Locate the cell with the specified text and output its (X, Y) center coordinate. 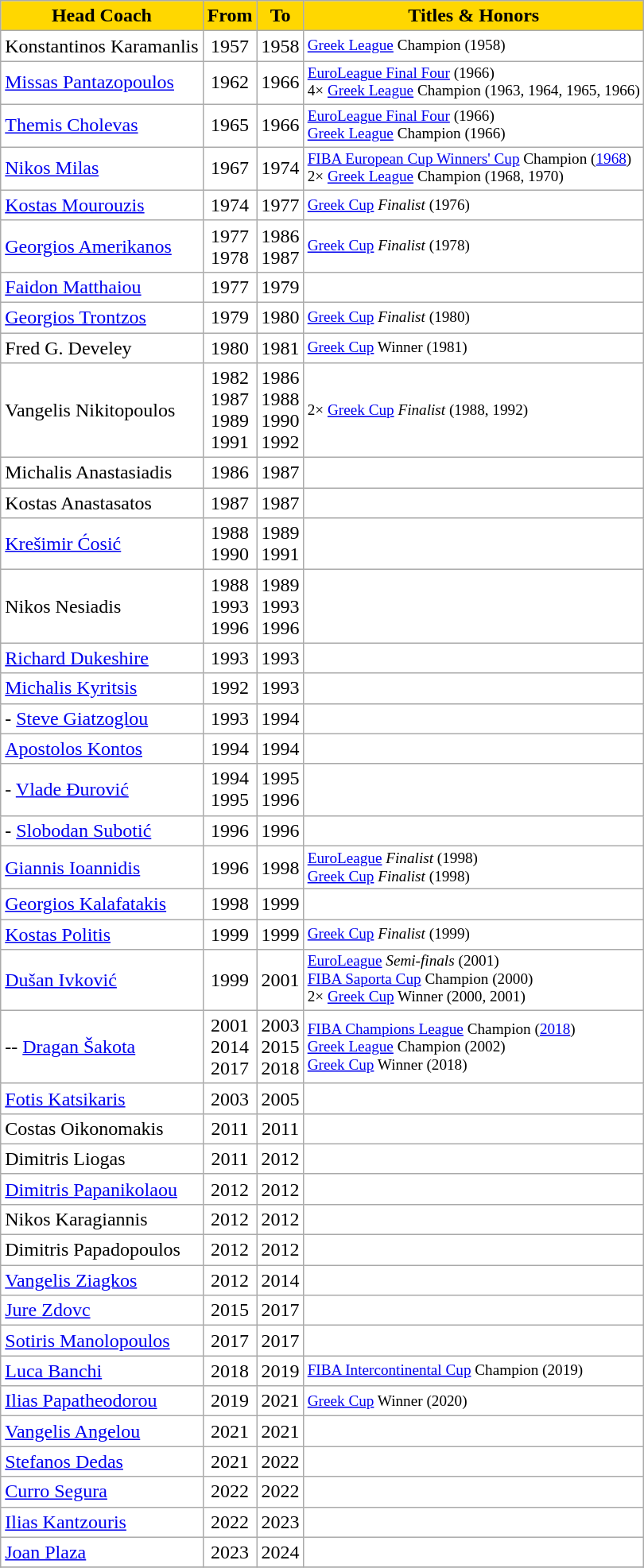
200320152018 (280, 1047)
1986198819901992 (280, 410)
Dimitris Papadopoulos (102, 1250)
Greek Cup Winner (2020) (474, 1401)
Kostas Mourouzis (102, 205)
Konstantinos Karamanlis (102, 46)
Luca Banchi (102, 1371)
From (230, 16)
19861987 (280, 246)
FIBA Intercontinental Cup Champion (2019) (474, 1371)
Fotis Katsikaris (102, 1098)
2018 (230, 1371)
Vangelis Ziagkos (102, 1280)
Jure Zdovc (102, 1311)
1967 (230, 168)
Ilias Kantzouris (102, 1522)
198919931996 (280, 606)
Missas Pantazopoulos (102, 83)
Vangelis Angelou (102, 1431)
2001 (280, 981)
Krešimir Ćosić (102, 544)
19881990 (230, 544)
Greek Cup Winner (1981) (474, 348)
Vangelis Nikitopoulos (102, 410)
2005 (280, 1098)
- Steve Giatzoglou (102, 718)
EuroLeague Final Four (1966) 4× Greek League Champion (1963, 1964, 1965, 1966) (474, 83)
200120142017 (230, 1047)
Joan Plaza (102, 1552)
1962 (230, 83)
2× Greek Cup Finalist (1988, 1992) (474, 410)
FIBA European Cup Winners' Cup Champion (1968) 2× Greek League Champion (1968, 1970) (474, 168)
Faidon Matthaiou (102, 287)
Dušan Ivković (102, 981)
Greek Cup Finalist (1980) (474, 317)
Georgios Trontzos (102, 317)
Dimitris Liogas (102, 1159)
19771978 (230, 246)
Titles & Honors (474, 16)
1986 (230, 473)
198819931996 (230, 606)
2015 (230, 1311)
2024 (280, 1552)
Giannis Ioannidis (102, 867)
19941995 (230, 790)
1992 (230, 688)
Greek League Champion (1958) (474, 46)
- Slobodan Subotić (102, 830)
Nikos Milas (102, 168)
19891991 (280, 544)
Apostolos Kontos (102, 749)
Greek Cup Finalist (1978) (474, 246)
1958 (280, 46)
2014 (280, 1280)
Curro Segura (102, 1492)
1981 (280, 348)
Greek Cup Finalist (1999) (474, 934)
Michalis Kyritsis (102, 688)
1982198719891991 (230, 410)
Greek Cup Finalist (1976) (474, 205)
-- Dragan Šakota (102, 1047)
Richard Dukeshire (102, 658)
Kostas Anastasatos (102, 503)
1957 (230, 46)
Stefanos Dedas (102, 1462)
Head Coach (102, 16)
Georgios Kalafatakis (102, 904)
Ilias Papatheodorou (102, 1401)
EuroLeague Finalist (1998) Greek Cup Finalist (1998) (474, 867)
Georgios Amerikanos (102, 246)
To (280, 16)
Costas Oikonomakis (102, 1129)
EuroLeague Final Four (1966) Greek League Champion (1966) (474, 126)
Michalis Anastasiadis (102, 473)
EuroLeague Semi-finals (2001) FIBA Saporta Cup Champion (2000) 2× Greek Cup Winner (2000, 2001) (474, 981)
19951996 (280, 790)
Nikos Karagiannis (102, 1220)
1965 (230, 126)
Dimitris Papanikolaou (102, 1189)
Fred G. Develey (102, 348)
2003 (230, 1098)
Kostas Politis (102, 934)
Nikos Nesiadis (102, 606)
FIBA Champions League Champion (2018) Greek League Champion (2002) Greek Cup Winner (2018) (474, 1047)
Themis Cholevas (102, 126)
- Vlade Đurović (102, 790)
Sotiris Manolopoulos (102, 1341)
